Capture the cell that displays the provided text and extract its (X, Y) central coordinate. 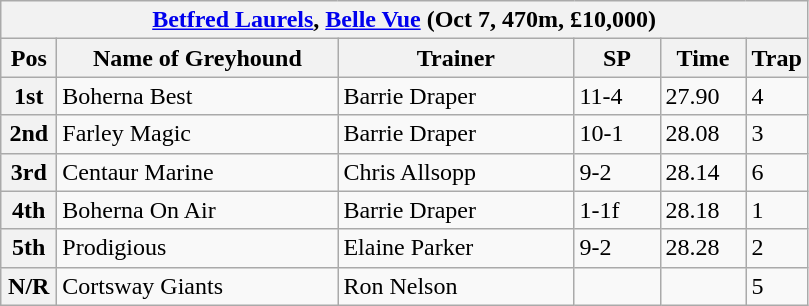
2nd (29, 134)
27.90 (703, 96)
Farley Magic (198, 134)
Ron Nelson (456, 286)
6 (776, 172)
Name of Greyhound (198, 58)
Prodigious (198, 248)
11-4 (617, 96)
10-1 (617, 134)
1st (29, 96)
Centaur Marine (198, 172)
3 (776, 134)
28.14 (703, 172)
Elaine Parker (456, 248)
Pos (29, 58)
SP (617, 58)
Time (703, 58)
N/R (29, 286)
4 (776, 96)
Betfred Laurels, Belle Vue (Oct 7, 470m, £10,000) (404, 20)
5th (29, 248)
1 (776, 210)
5 (776, 286)
Boherna Best (198, 96)
3rd (29, 172)
1-1f (617, 210)
28.28 (703, 248)
Trainer (456, 58)
28.08 (703, 134)
Trap (776, 58)
2 (776, 248)
28.18 (703, 210)
Chris Allsopp (456, 172)
Boherna On Air (198, 210)
Cortsway Giants (198, 286)
4th (29, 210)
